Extract the (X, Y) coordinate from the center of the cell holding the provided text.  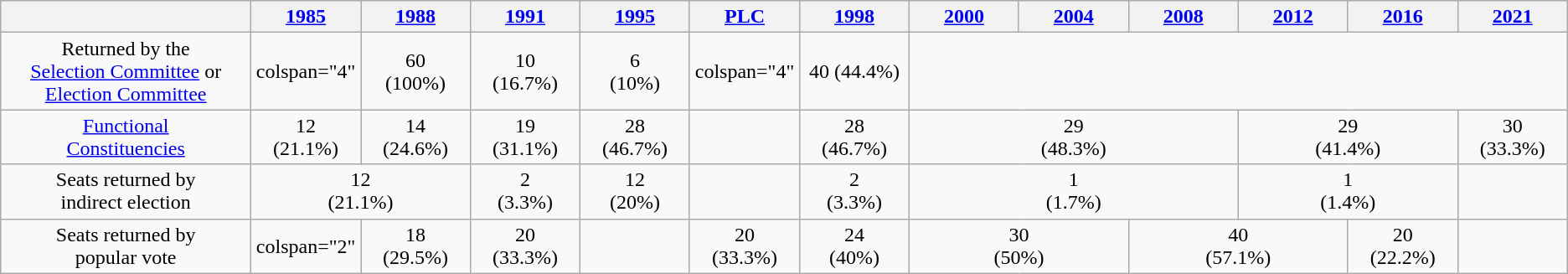
24(40%) (854, 246)
40(57.1%) (1238, 246)
1(1.4%) (1348, 191)
60(100%) (415, 71)
12(20%) (635, 191)
2012 (1293, 17)
colspan="2" (307, 246)
6(10%) (635, 71)
1995 (635, 17)
Seats returned bypopular vote (126, 246)
2021 (1513, 17)
Returned by the Selection Committee orElection Committee (126, 71)
1985 (307, 17)
PLC (744, 17)
20(22.2%) (1402, 246)
30(50%) (1019, 246)
FunctionalConstituencies (126, 137)
29(48.3%) (1074, 137)
19(31.1%) (526, 137)
1988 (415, 17)
Seats returned byindirect election (126, 191)
18(29.5%) (415, 246)
2004 (1074, 17)
1998 (854, 17)
40 (44.4%) (854, 71)
14(24.6%) (415, 137)
1(1.7%) (1074, 191)
1991 (526, 17)
2016 (1402, 17)
30(33.3%) (1513, 137)
29(41.4%) (1348, 137)
10(16.7%) (526, 71)
2000 (963, 17)
2008 (1183, 17)
